Detect which cell encompasses the target text, then output its (x, y) center coordinate. 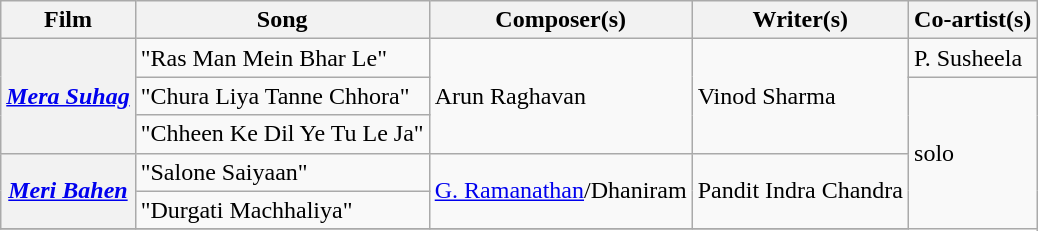
Mera Suhag (68, 96)
"Salone Saiyaan" (282, 172)
solo (973, 153)
"Chheen Ke Dil Ye Tu Le Ja" (282, 134)
G. Ramanathan/Dhaniram (560, 191)
Vinod Sharma (800, 96)
Pandit Indra Chandra (800, 191)
"Chura Liya Tanne Chhora" (282, 96)
P. Susheela (973, 58)
Song (282, 20)
"Ras Man Mein Bhar Le" (282, 58)
Arun Raghavan (560, 96)
Co-artist(s) (973, 20)
"Durgati Machhaliya" (282, 210)
Film (68, 20)
Meri Bahen (68, 191)
Writer(s) (800, 20)
Composer(s) (560, 20)
